Output the [X, Y] coordinate of the center of the cell containing the given text.  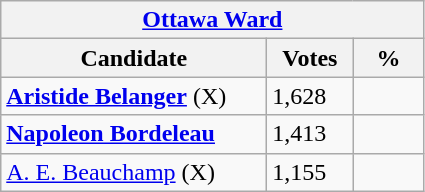
1,413 [310, 134]
1,155 [310, 172]
Napoleon Bordeleau [134, 134]
A. E. Beauchamp (X) [134, 172]
Votes [310, 58]
1,628 [310, 96]
Candidate [134, 58]
Ottawa Ward [212, 20]
Aristide Belanger (X) [134, 96]
% [388, 58]
